Determine the (X, Y) coordinate at the center of the cell enclosing the given text.  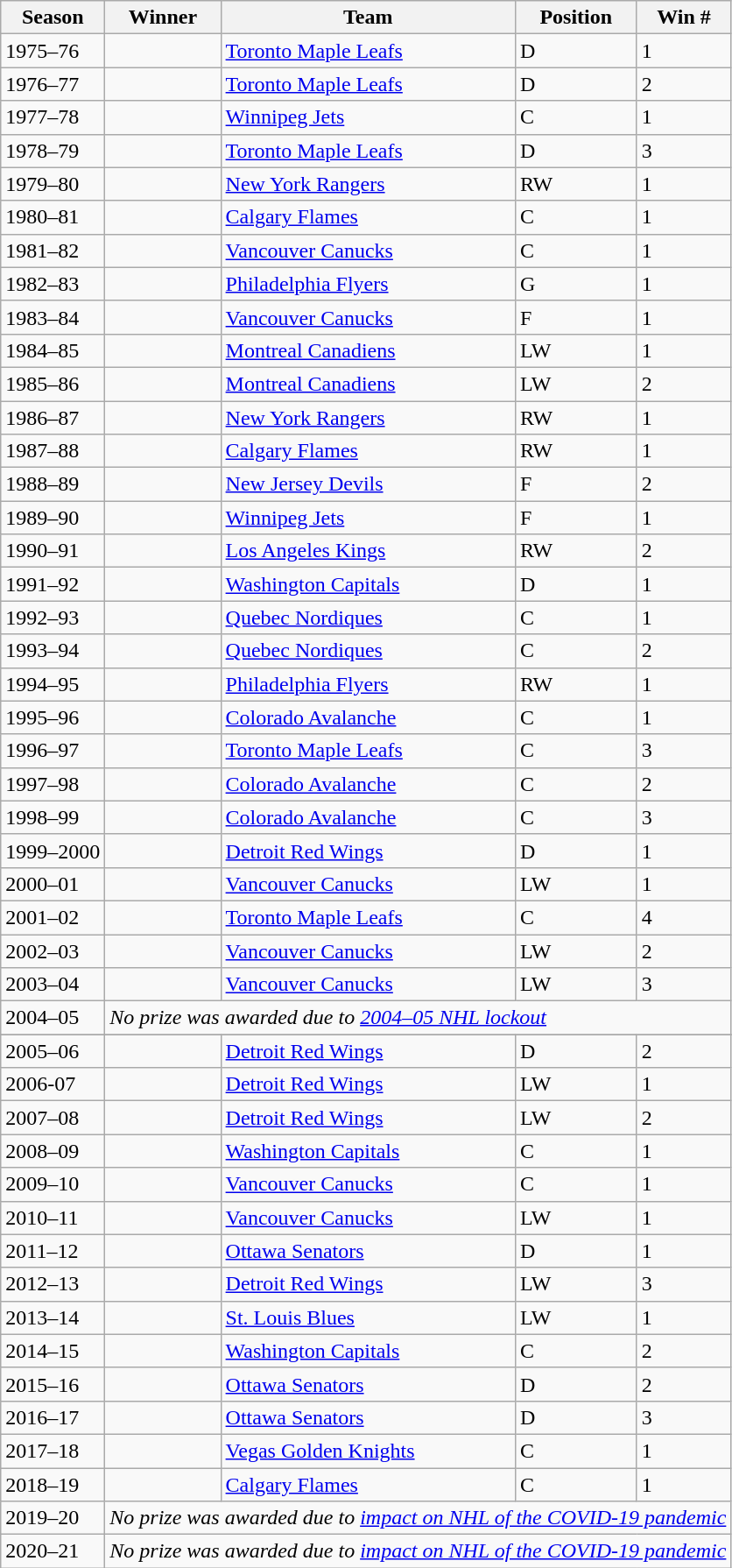
Win # (684, 18)
2009–10 (53, 1184)
1980–81 (53, 217)
2001–02 (53, 917)
1982–83 (53, 284)
1997–98 (53, 784)
2016–17 (53, 1417)
1979–80 (53, 184)
2003–04 (53, 985)
2010–11 (53, 1218)
New Jersey Devils (368, 484)
1976–77 (53, 84)
1995–96 (53, 717)
1987–88 (53, 451)
1978–79 (53, 151)
2002–03 (53, 950)
1988–89 (53, 484)
2020–21 (53, 1551)
2015–16 (53, 1384)
2012–13 (53, 1284)
1985–86 (53, 384)
2006-07 (53, 1084)
2008–09 (53, 1151)
2019–20 (53, 1518)
2004–05 (53, 1018)
No prize was awarded due to 2004–05 NHL lockout (419, 1018)
2005–06 (53, 1051)
1981–82 (53, 251)
1999–2000 (53, 851)
2018–19 (53, 1485)
2013–14 (53, 1317)
Team (368, 18)
Los Angeles Kings (368, 551)
1993–94 (53, 651)
1977–78 (53, 117)
2017–18 (53, 1451)
4 (684, 917)
1986–87 (53, 418)
1989–90 (53, 518)
Season (53, 18)
2014–15 (53, 1351)
2011–12 (53, 1251)
Vegas Golden Knights (368, 1451)
Winner (163, 18)
1991–92 (53, 584)
1990–91 (53, 551)
G (576, 284)
1992–93 (53, 618)
Position (576, 18)
2000–01 (53, 884)
1984–85 (53, 350)
St. Louis Blues (368, 1317)
1975–76 (53, 51)
2007–08 (53, 1118)
1998–99 (53, 817)
1983–84 (53, 317)
1994–95 (53, 684)
1996–97 (53, 751)
